Output the (X, Y) coordinate of the center of the cell containing the given text.  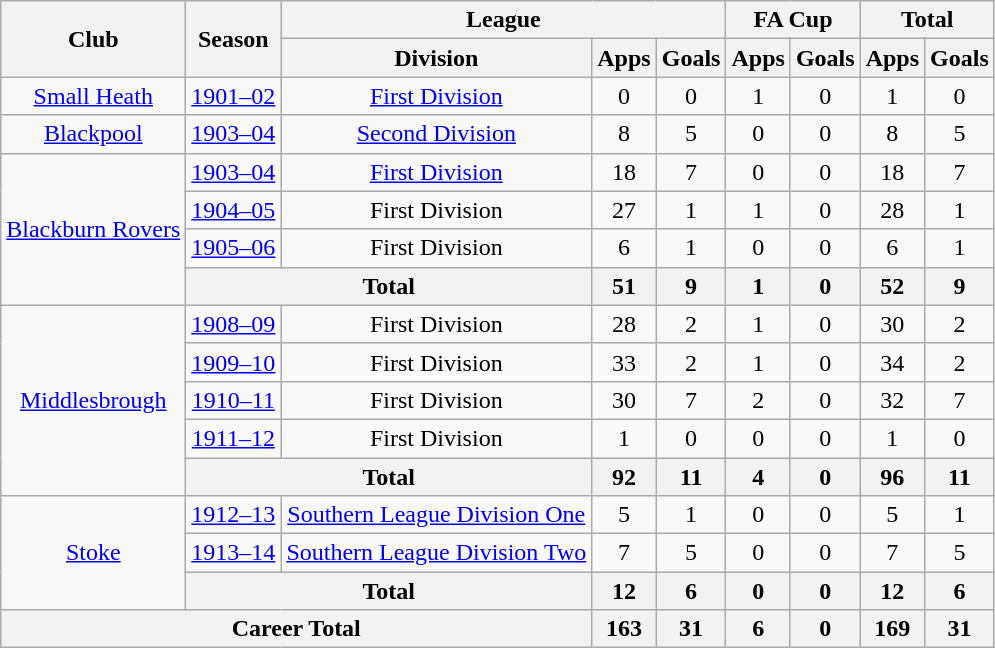
27 (624, 210)
Career Total (296, 629)
Season (234, 39)
Middlesbrough (94, 400)
169 (892, 629)
1912–13 (234, 515)
Southern League Division Two (436, 553)
92 (624, 477)
Southern League Division One (436, 515)
1911–12 (234, 438)
1909–10 (234, 362)
1910–11 (234, 400)
1904–05 (234, 210)
163 (624, 629)
34 (892, 362)
1913–14 (234, 553)
51 (624, 286)
96 (892, 477)
Club (94, 39)
Small Heath (94, 96)
Stoke (94, 553)
32 (892, 400)
Division (436, 58)
League (504, 20)
33 (624, 362)
1908–09 (234, 324)
Blackpool (94, 134)
4 (758, 477)
FA Cup (793, 20)
52 (892, 286)
Blackburn Rovers (94, 229)
1905–06 (234, 248)
Second Division (436, 134)
1901–02 (234, 96)
